Return [X, Y] of the center of cell containing provided text 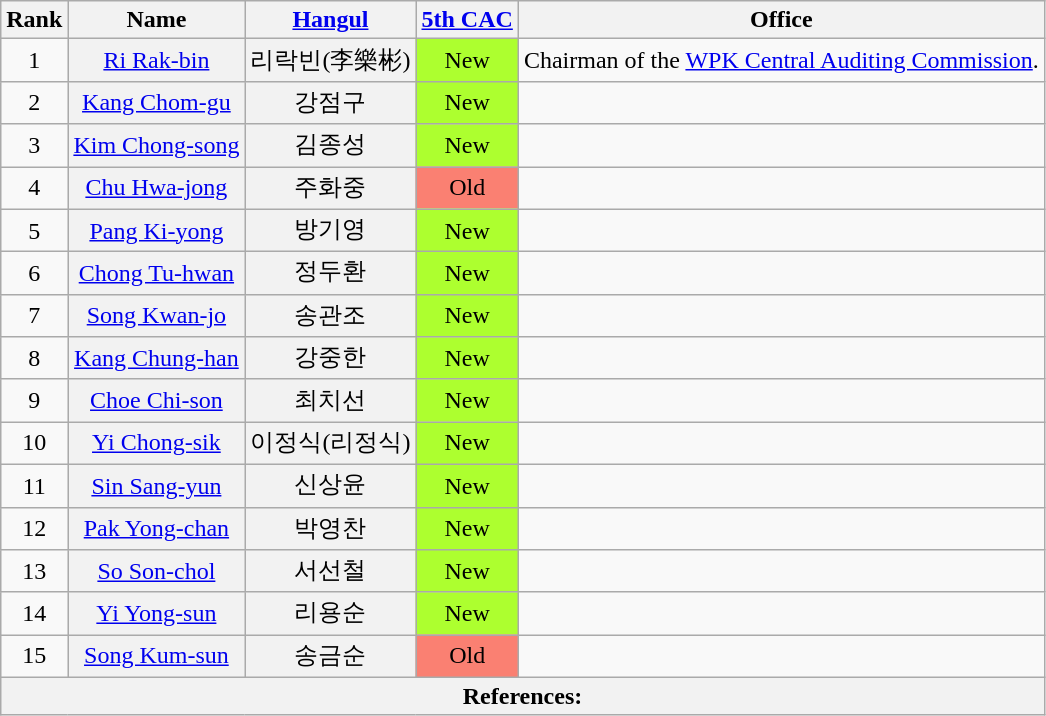
4 [34, 188]
Chairman of the WPK Central Auditing Commission. [781, 60]
11 [34, 486]
Yi Yong-sun [156, 614]
Rank [34, 20]
3 [34, 146]
References: [523, 696]
Kang Chung-han [156, 358]
강중한 [330, 358]
정두환 [330, 274]
주화중 [330, 188]
Song Kwan-jo [156, 316]
Sin Sang-yun [156, 486]
Hangul [330, 20]
김종성 [330, 146]
6 [34, 274]
12 [34, 528]
2 [34, 102]
Choe Chi-son [156, 400]
Pang Ki-yong [156, 230]
10 [34, 444]
Chu Hwa-jong [156, 188]
13 [34, 572]
Pak Yong-chan [156, 528]
5th CAC [467, 20]
Name [156, 20]
Kang Chom-gu [156, 102]
최치선 [330, 400]
14 [34, 614]
강점구 [330, 102]
Chong Tu-hwan [156, 274]
리용순 [330, 614]
1 [34, 60]
8 [34, 358]
7 [34, 316]
Yi Chong-sik [156, 444]
15 [34, 656]
9 [34, 400]
리락빈(李樂彬) [330, 60]
Ri Rak-bin [156, 60]
신상윤 [330, 486]
송금순 [330, 656]
So Son-chol [156, 572]
박영찬 [330, 528]
Song Kum-sun [156, 656]
방기영 [330, 230]
Office [781, 20]
서선철 [330, 572]
Kim Chong-song [156, 146]
5 [34, 230]
송관조 [330, 316]
이정식(리정식) [330, 444]
